Determine the [X, Y] coordinate at the center of the cell enclosing the given text.  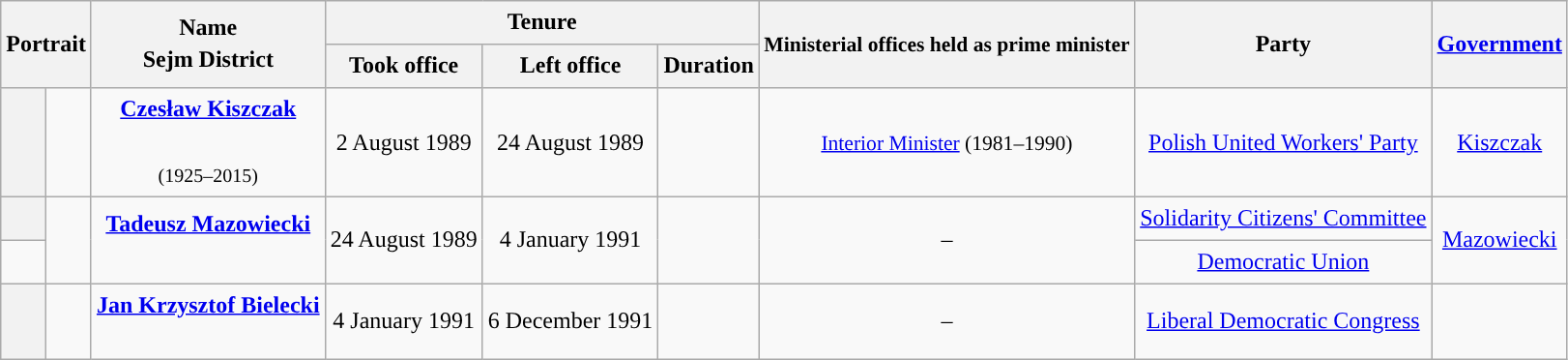
NameSejm District [208, 45]
Portrait [46, 45]
Interior Minister (1981–1990) [946, 141]
Czesław Kiszczak(1925–2015) [208, 141]
Government [1499, 45]
Jan Krzysztof Bielecki [208, 321]
Tenure [541, 23]
Left office [570, 66]
6 December 1991 [570, 321]
Duration [709, 66]
Solidarity Citizens' Committee [1284, 219]
Kiszczak [1499, 141]
Tadeusz Mazowiecki [208, 240]
2 August 1989 [404, 141]
Democratic Union [1284, 261]
Ministerial offices held as prime minister [946, 45]
Mazowiecki [1499, 240]
Polish United Workers' Party [1284, 141]
Liberal Democratic Congress [1284, 321]
Took office [404, 66]
Party [1284, 45]
